Return [X, Y] of the center of cell containing provided text 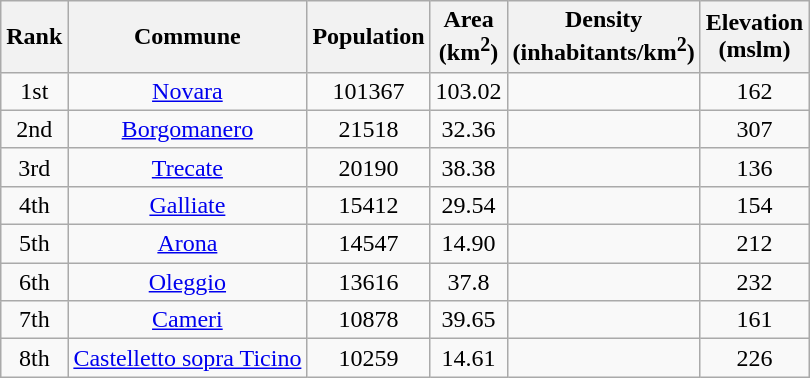
Castelletto sopra Ticino [188, 358]
21518 [368, 129]
6th [34, 282]
38.38 [468, 167]
Area (km2) [468, 37]
5th [34, 244]
Density (inhabitants/km2) [604, 37]
37.8 [468, 282]
29.54 [468, 205]
212 [754, 244]
Oleggio [188, 282]
13616 [368, 282]
232 [754, 282]
8th [34, 358]
154 [754, 205]
Arona [188, 244]
226 [754, 358]
3rd [34, 167]
32.36 [468, 129]
14.90 [468, 244]
101367 [368, 91]
Borgomanero [188, 129]
Elevation (mslm) [754, 37]
307 [754, 129]
1st [34, 91]
Cameri [188, 320]
7th [34, 320]
15412 [368, 205]
Population [368, 37]
14547 [368, 244]
Novara [188, 91]
Trecate [188, 167]
4th [34, 205]
162 [754, 91]
103.02 [468, 91]
20190 [368, 167]
14.61 [468, 358]
Commune [188, 37]
10878 [368, 320]
39.65 [468, 320]
10259 [368, 358]
Galliate [188, 205]
161 [754, 320]
136 [754, 167]
2nd [34, 129]
Rank [34, 37]
